Locate the cell with the specified text and output its [X, Y] center coordinate. 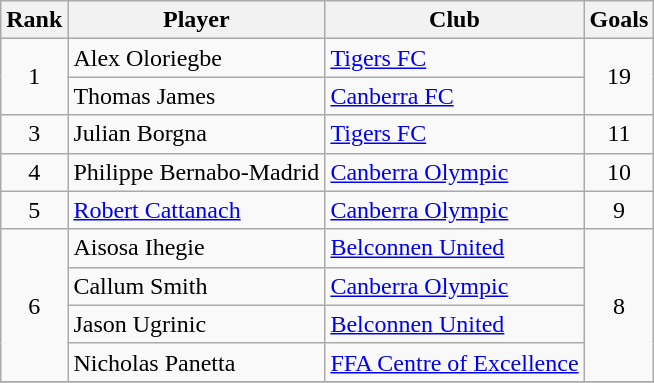
3 [34, 134]
Philippe Bernabo-Madrid [196, 172]
Goals [619, 20]
Julian Borgna [196, 134]
Thomas James [196, 96]
8 [619, 305]
Canberra FC [454, 96]
Robert Cattanach [196, 210]
FFA Centre of Excellence [454, 362]
Club [454, 20]
Jason Ugrinic [196, 324]
Nicholas Panetta [196, 362]
6 [34, 305]
Callum Smith [196, 286]
11 [619, 134]
9 [619, 210]
5 [34, 210]
1 [34, 77]
Alex Oloriegbe [196, 58]
19 [619, 77]
4 [34, 172]
Player [196, 20]
Aisosa Ihegie [196, 248]
Rank [34, 20]
10 [619, 172]
